Pinpoint the cell where the given text exists, returning its (X, Y) midpoint coordinate. 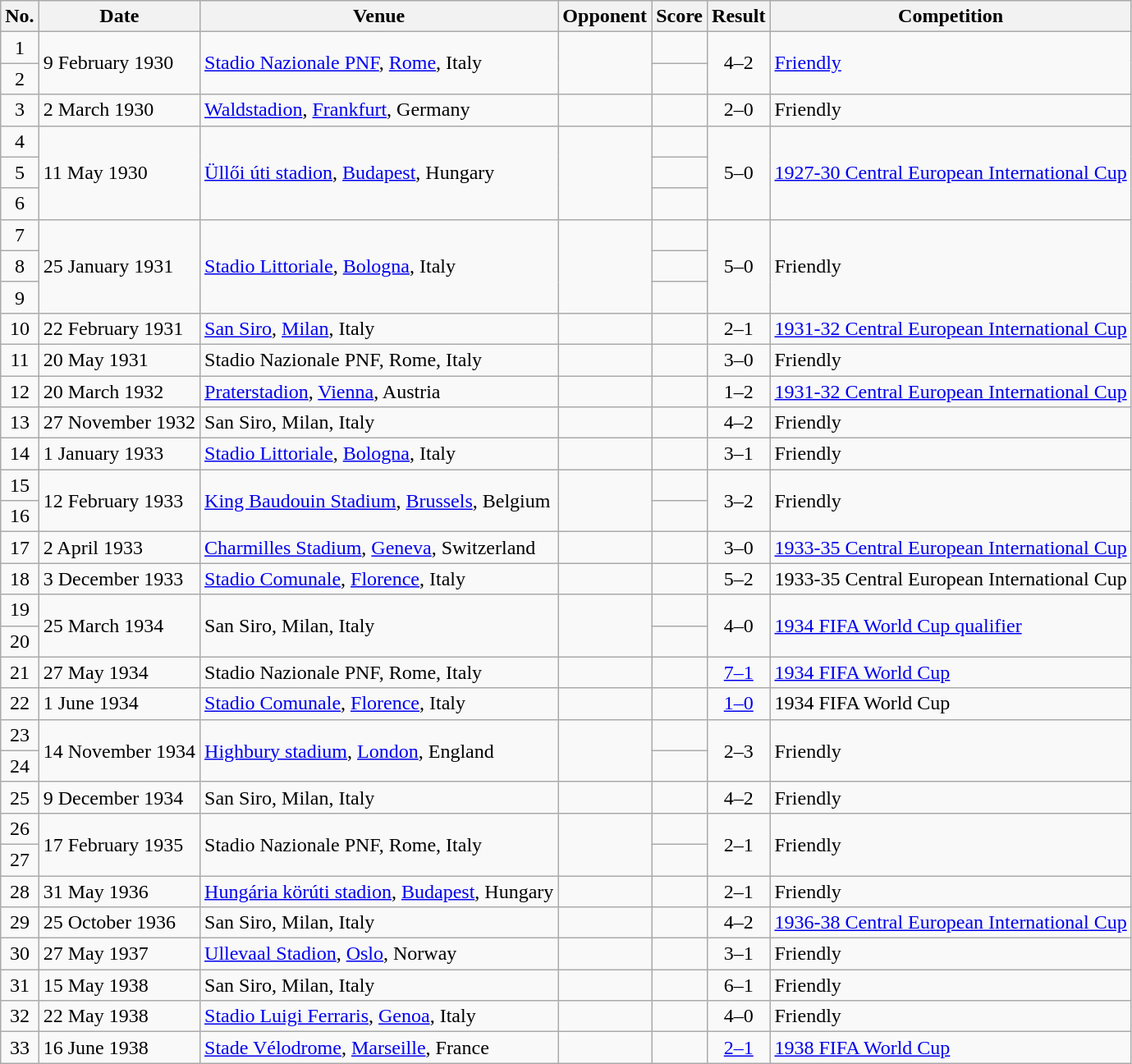
5 (20, 172)
1–0 (739, 704)
11 (20, 360)
3–2 (739, 501)
28 (20, 891)
27 May 1937 (119, 954)
25 (20, 797)
3 December 1933 (119, 579)
Charmilles Stadium, Geneva, Switzerland (379, 548)
12 (20, 392)
King Baudouin Stadium, Brussels, Belgium (379, 501)
14 (20, 454)
5–2 (739, 579)
12 February 1933 (119, 501)
29 (20, 923)
20 March 1932 (119, 392)
11 May 1930 (119, 172)
9 December 1934 (119, 797)
Stadio Luigi Ferraris, Genoa, Italy (379, 1016)
27 November 1932 (119, 423)
32 (20, 1016)
13 (20, 423)
23 (20, 735)
Hungária körúti stadion, Budapest, Hungary (379, 891)
Date (119, 16)
1 (20, 48)
25 March 1934 (119, 626)
2–3 (739, 750)
9 February 1930 (119, 63)
17 February 1935 (119, 844)
22 February 1931 (119, 328)
1 January 1933 (119, 454)
Opponent (605, 16)
14 November 1934 (119, 750)
20 (20, 641)
16 June 1938 (119, 1048)
Ullevaal Stadion, Oslo, Norway (379, 954)
31 (20, 985)
25 October 1936 (119, 923)
Result (739, 16)
2 March 1930 (119, 110)
3 (20, 110)
20 May 1931 (119, 360)
1936-38 Central European International Cup (951, 923)
22 May 1938 (119, 1016)
2 April 1933 (119, 548)
8 (20, 266)
15 (20, 485)
16 (20, 516)
6–1 (739, 985)
Venue (379, 16)
19 (20, 610)
1927-30 Central European International Cup (951, 172)
9 (20, 297)
22 (20, 704)
7 (20, 235)
25 January 1931 (119, 266)
27 (20, 860)
1934 FIFA World Cup qualifier (951, 626)
Competition (951, 16)
26 (20, 828)
No. (20, 16)
Score (680, 16)
1938 FIFA World Cup (951, 1048)
1–2 (739, 392)
2–0 (739, 110)
31 May 1936 (119, 891)
18 (20, 579)
27 May 1934 (119, 672)
10 (20, 328)
30 (20, 954)
Üllői úti stadion, Budapest, Hungary (379, 172)
4 (20, 141)
33 (20, 1048)
1 June 1934 (119, 704)
Waldstadion, Frankfurt, Germany (379, 110)
Praterstadion, Vienna, Austria (379, 392)
17 (20, 548)
7–1 (739, 672)
15 May 1938 (119, 985)
24 (20, 766)
21 (20, 672)
Highbury stadium, London, England (379, 750)
2 (20, 79)
Stade Vélodrome, Marseille, France (379, 1048)
6 (20, 204)
